Return the [X, Y] coordinate for the center point of the cell that contains the specified text.  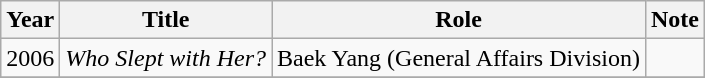
Who Slept with Her? [166, 58]
Title [166, 20]
2006 [30, 58]
Year [30, 20]
Role [459, 20]
Baek Yang (General Affairs Division) [459, 58]
Note [674, 20]
